Determine the [x, y] coordinate at the center of the cell enclosing the given text.  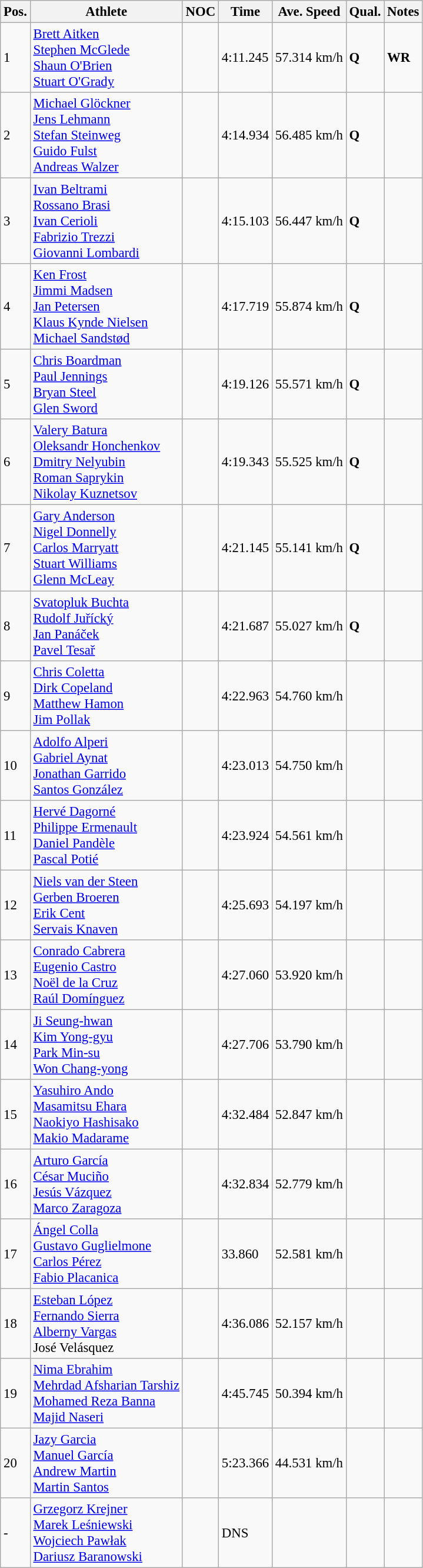
Ken FrostJimmi MadsenJan PetersenKlaus Kynde NielsenMichael Sandstød [106, 307]
Hervé DagornéPhilippe ErmenaultDaniel PandèlePascal Potié [106, 835]
4:15.103 [246, 221]
52.847 km/h [309, 1115]
Notes [404, 12]
53.790 km/h [309, 1044]
4:23.013 [246, 765]
1 [15, 58]
4:27.060 [246, 975]
55.571 km/h [309, 385]
4:21.145 [246, 548]
57.314 km/h [309, 58]
18 [15, 1324]
52.157 km/h [309, 1324]
Michael GlöcknerJens LehmannStefan SteinwegGuido FulstAndreas Walzer [106, 135]
44.531 km/h [309, 1463]
Qual. [365, 12]
19 [15, 1394]
50.394 km/h [309, 1394]
Adolfo AlperiGabriel AynatJonathan GarridoSantos González [106, 765]
56.485 km/h [309, 135]
Niels van der SteenGerben BroerenErik CentServais Knaven [106, 905]
DNS [246, 1533]
4:23.924 [246, 835]
Valery BaturaOleksandr HonchenkovDmitry NelyubinRoman SaprykinNikolay Kuznetsov [106, 462]
5:23.366 [246, 1463]
4:21.687 [246, 626]
14 [15, 1044]
4:25.693 [246, 905]
4:32.834 [246, 1184]
7 [15, 548]
12 [15, 905]
8 [15, 626]
11 [15, 835]
Esteban LópezFernando SierraAlberny VargasJosé Velásquez [106, 1324]
Brett AitkenStephen McGledeShaun O'BrienStuart O'Grady [106, 58]
54.561 km/h [309, 835]
Grzegorz KrejnerMarek LeśniewskiWojciech PawłakDariusz Baranowski [106, 1533]
Arturo GarcíaCésar MuciñoJesús VázquezMarco Zaragoza [106, 1184]
Athlete [106, 12]
Chris BoardmanPaul JenningsBryan SteelGlen Sword [106, 385]
Pos. [15, 12]
4:36.086 [246, 1324]
54.760 km/h [309, 696]
4:17.719 [246, 307]
Chris ColettaDirk CopelandMatthew HamonJim Pollak [106, 696]
4:32.484 [246, 1115]
9 [15, 696]
4 [15, 307]
- [15, 1533]
Svatopluk BuchtaRudolf JuříckýJan PanáčekPavel Tesař [106, 626]
5 [15, 385]
6 [15, 462]
13 [15, 975]
52.581 km/h [309, 1254]
55.027 km/h [309, 626]
53.920 km/h [309, 975]
4:27.706 [246, 1044]
52.779 km/h [309, 1184]
33.860 [246, 1254]
Gary AndersonNigel DonnellyCarlos MarryattStuart WilliamsGlenn McLeay [106, 548]
Ángel CollaGustavo GuglielmoneCarlos PérezFabio Placanica [106, 1254]
WR [404, 58]
4:22.963 [246, 696]
Nima EbrahimMehrdad Afsharian TarshizMohamed Reza BannaMajid Naseri [106, 1394]
4:11.245 [246, 58]
16 [15, 1184]
3 [15, 221]
Ave. Speed [309, 12]
4:19.343 [246, 462]
17 [15, 1254]
Ivan BeltramiRossano BrasiIvan CerioliFabrizio TrezziGiovanni Lombardi [106, 221]
55.874 km/h [309, 307]
NOC [200, 12]
4:45.745 [246, 1394]
55.141 km/h [309, 548]
Time [246, 12]
54.750 km/h [309, 765]
Yasuhiro AndoMasamitsu EharaNaokiyo HashisakoMakio Madarame [106, 1115]
4:19.126 [246, 385]
20 [15, 1463]
4:14.934 [246, 135]
Jazy GarciaManuel GarcíaAndrew MartinMartin Santos [106, 1463]
10 [15, 765]
56.447 km/h [309, 221]
Conrado CabreraEugenio CastroNoël de la CruzRaúl Domínguez [106, 975]
55.525 km/h [309, 462]
54.197 km/h [309, 905]
2 [15, 135]
15 [15, 1115]
Ji Seung-hwanKim Yong-gyuPark Min-suWon Chang-yong [106, 1044]
